Determine the (X, Y) coordinate at the center of the cell enclosing the given text.  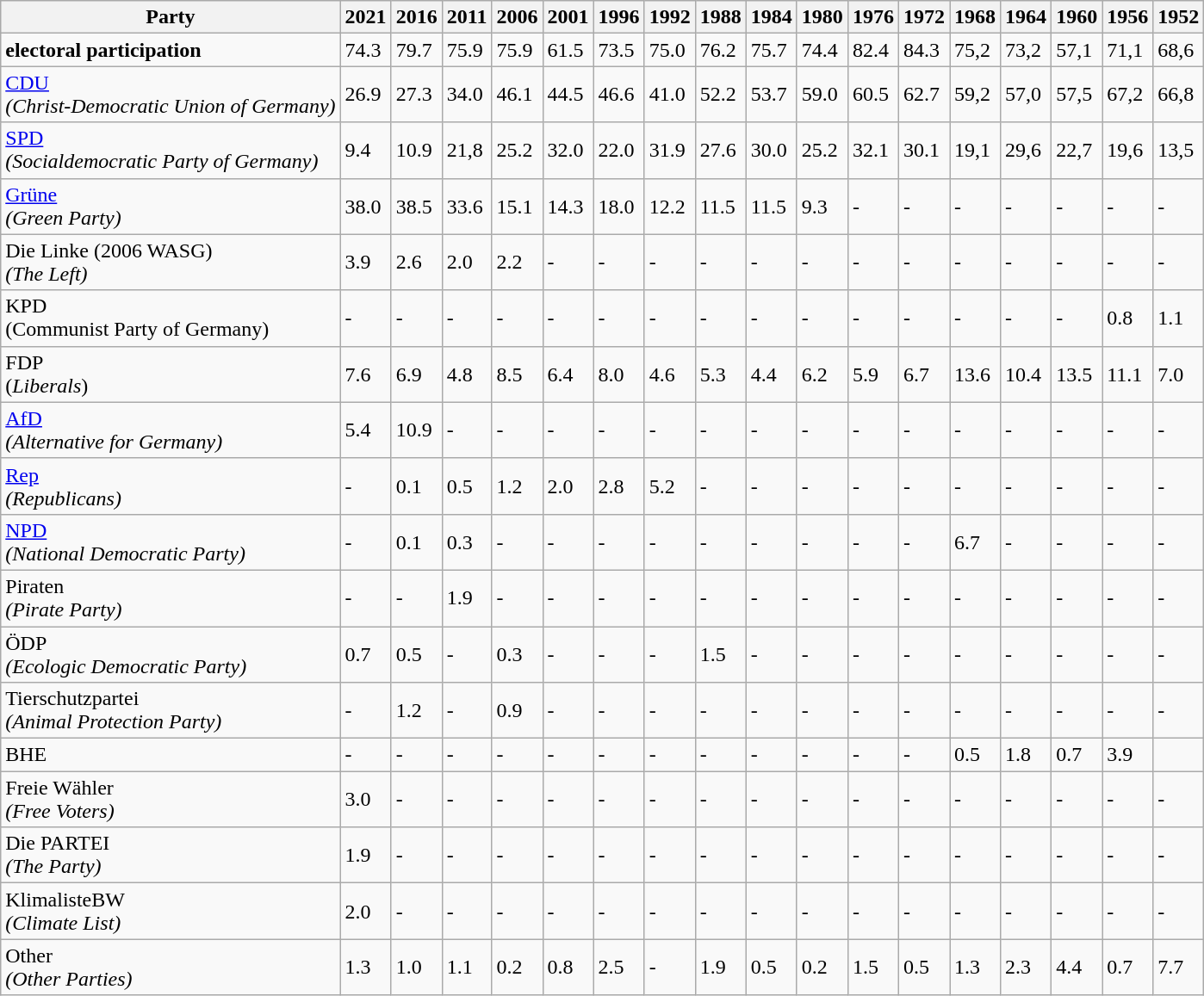
Die Linke (2006 WASG) (The Left) (171, 262)
9.3 (822, 207)
67,2 (1128, 95)
30.0 (772, 150)
4.6 (670, 374)
13.5 (1077, 374)
1960 (1077, 17)
26.9 (365, 95)
22.0 (618, 150)
62.7 (923, 95)
31.9 (670, 150)
2001 (568, 17)
1984 (772, 17)
73,2 (1027, 50)
1996 (618, 17)
5.2 (670, 486)
BHE (171, 755)
1952 (1178, 17)
Other(Other Parties) (171, 968)
5.9 (873, 374)
1972 (923, 17)
1964 (1027, 17)
9.4 (365, 150)
8.5 (517, 374)
KPD (Communist Party of Germany) (171, 319)
KlimalisteBW(Climate List) (171, 911)
Grüne(Green Party) (171, 207)
44.5 (568, 95)
57,5 (1077, 95)
2016 (417, 17)
57,1 (1077, 50)
2006 (517, 17)
21,8 (467, 150)
46.6 (618, 95)
10.4 (1027, 374)
19,1 (975, 150)
30.1 (923, 150)
59,2 (975, 95)
2.6 (417, 262)
12.2 (670, 207)
46.1 (517, 95)
68,6 (1178, 50)
NPD(National Democratic Party) (171, 542)
8.0 (618, 374)
15.1 (517, 207)
1976 (873, 17)
Die PARTEI(The Party) (171, 856)
60.5 (873, 95)
Rep(Republicans) (171, 486)
71,1 (1128, 50)
29,6 (1027, 150)
82.4 (873, 50)
34.0 (467, 95)
6.2 (822, 374)
38.0 (365, 207)
SPD(Socialdemocratic Party of Germany) (171, 150)
1988 (720, 17)
73.5 (618, 50)
2021 (365, 17)
6.9 (417, 374)
1.8 (1027, 755)
19,6 (1128, 150)
1968 (975, 17)
0.9 (517, 711)
13,5 (1178, 150)
3.0 (365, 799)
Tierschutzpartei(Animal Protection Party) (171, 711)
4.8 (467, 374)
5.3 (720, 374)
79.7 (417, 50)
74.4 (822, 50)
27.6 (720, 150)
14.3 (568, 207)
2.8 (618, 486)
57,0 (1027, 95)
1992 (670, 17)
75.7 (772, 50)
33.6 (467, 207)
1980 (822, 17)
76.2 (720, 50)
CDU(Christ-Democratic Union of Germany) (171, 95)
Piraten(Pirate Party) (171, 597)
7.0 (1178, 374)
75.0 (670, 50)
2.3 (1027, 968)
53.7 (772, 95)
32.1 (873, 150)
1956 (1128, 17)
27.3 (417, 95)
18.0 (618, 207)
2.5 (618, 968)
FDP(Liberals) (171, 374)
2.2 (517, 262)
7.6 (365, 374)
66,8 (1178, 95)
5.4 (365, 430)
22,7 (1077, 150)
13.6 (975, 374)
61.5 (568, 50)
AfD(Alternative for Germany) (171, 430)
52.2 (720, 95)
Party (171, 17)
74.3 (365, 50)
38.5 (417, 207)
75,2 (975, 50)
41.0 (670, 95)
electoral participation (171, 50)
6.4 (568, 374)
11.1 (1128, 374)
Freie Wähler(Free Voters) (171, 799)
ÖDP(Ecologic Democratic Party) (171, 654)
1.0 (417, 968)
84.3 (923, 50)
2011 (467, 17)
59.0 (822, 95)
32.0 (568, 150)
7.7 (1178, 968)
